Provide the [x, y] coordinate of the cell's center where the given text is located.  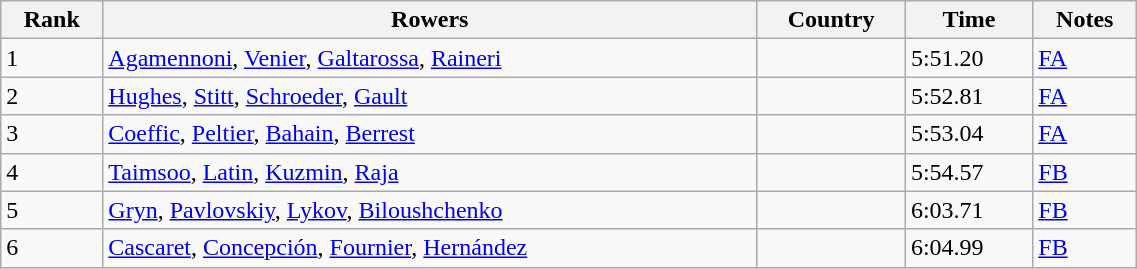
6 [52, 248]
Rowers [430, 20]
6:03.71 [968, 210]
Rank [52, 20]
Time [968, 20]
Notes [1085, 20]
5:53.04 [968, 134]
Agamennoni, Venier, Galtarossa, Raineri [430, 58]
Cascaret, Concepción, Fournier, Hernández [430, 248]
3 [52, 134]
5:52.81 [968, 96]
Coeffic, Peltier, Bahain, Berrest [430, 134]
5 [52, 210]
6:04.99 [968, 248]
1 [52, 58]
4 [52, 172]
Hughes, Stitt, Schroeder, Gault [430, 96]
5:51.20 [968, 58]
Gryn, Pavlovskiy, Lykov, Biloushchenko [430, 210]
Taimsoo, Latin, Kuzmin, Raja [430, 172]
2 [52, 96]
5:54.57 [968, 172]
Country [832, 20]
